For the text-containing cell, return its midpoint in (x, y) coordinate format. 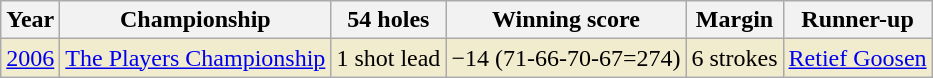
2006 (30, 58)
6 strokes (734, 58)
1 shot lead (388, 58)
The Players Championship (196, 58)
Year (30, 20)
Retief Goosen (858, 58)
Winning score (566, 20)
−14 (71-66-70-67=274) (566, 58)
Championship (196, 20)
Margin (734, 20)
54 holes (388, 20)
Runner-up (858, 20)
